Scan for the cell matching the given text and deliver its (X, Y) coordinate at center. 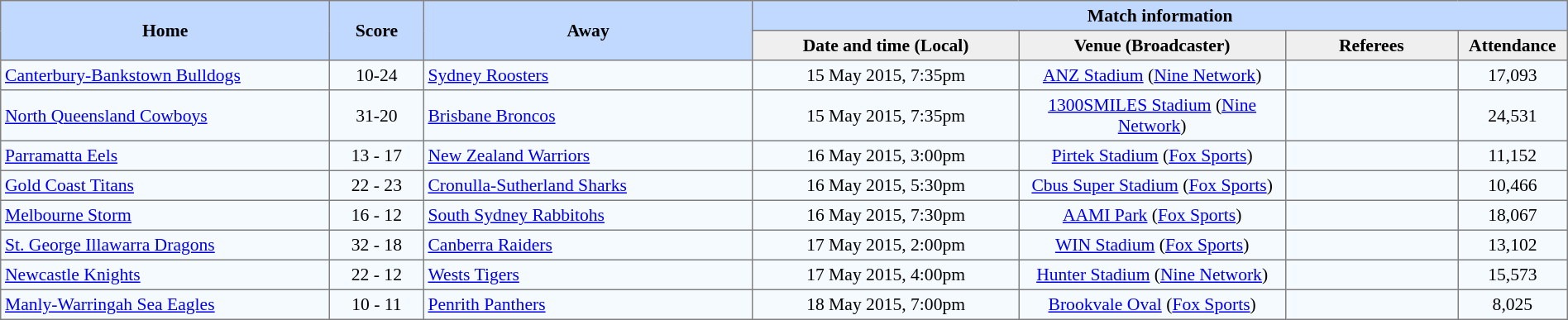
Pirtek Stadium (Fox Sports) (1152, 155)
10,466 (1513, 185)
Wests Tigers (588, 275)
Cbus Super Stadium (Fox Sports) (1152, 185)
Parramatta Eels (165, 155)
North Queensland Cowboys (165, 116)
Penrith Panthers (588, 304)
16 May 2015, 3:00pm (886, 155)
16 - 12 (377, 215)
18 May 2015, 7:00pm (886, 304)
31-20 (377, 116)
Away (588, 31)
8,025 (1513, 304)
Venue (Broadcaster) (1152, 45)
South Sydney Rabbitohs (588, 215)
17,093 (1513, 75)
Hunter Stadium (Nine Network) (1152, 275)
13,102 (1513, 245)
New Zealand Warriors (588, 155)
Brookvale Oval (Fox Sports) (1152, 304)
Home (165, 31)
St. George Illawarra Dragons (165, 245)
Referees (1371, 45)
Melbourne Storm (165, 215)
1300SMILES Stadium (Nine Network) (1152, 116)
Manly-Warringah Sea Eagles (165, 304)
13 - 17 (377, 155)
Canberra Raiders (588, 245)
24,531 (1513, 116)
AAMI Park (Fox Sports) (1152, 215)
15,573 (1513, 275)
Canterbury-Bankstown Bulldogs (165, 75)
32 - 18 (377, 245)
10-24 (377, 75)
11,152 (1513, 155)
Newcastle Knights (165, 275)
10 - 11 (377, 304)
22 - 23 (377, 185)
Match information (1159, 16)
16 May 2015, 5:30pm (886, 185)
Brisbane Broncos (588, 116)
22 - 12 (377, 275)
17 May 2015, 2:00pm (886, 245)
16 May 2015, 7:30pm (886, 215)
Attendance (1513, 45)
WIN Stadium (Fox Sports) (1152, 245)
Date and time (Local) (886, 45)
Cronulla-Sutherland Sharks (588, 185)
Sydney Roosters (588, 75)
17 May 2015, 4:00pm (886, 275)
Gold Coast Titans (165, 185)
Score (377, 31)
18,067 (1513, 215)
ANZ Stadium (Nine Network) (1152, 75)
